Pinpoint the cell where the given text exists, returning its (X, Y) midpoint coordinate. 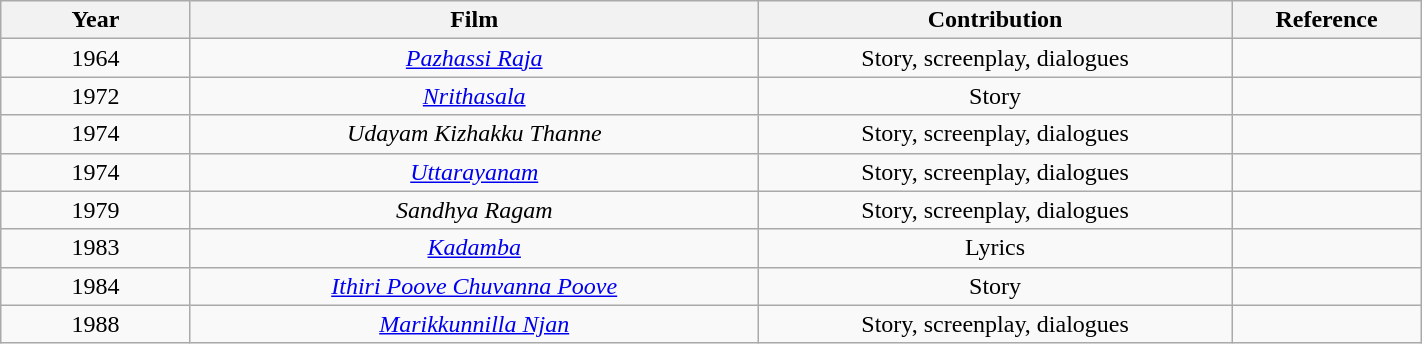
1983 (96, 248)
Pazhassi Raja (474, 58)
1972 (96, 96)
Marikkunnilla Njan (474, 324)
1984 (96, 286)
Uttarayanam (474, 172)
Ithiri Poove Chuvanna Poove (474, 286)
1979 (96, 210)
Contribution (995, 20)
Film (474, 20)
1964 (96, 58)
1988 (96, 324)
Nrithasala (474, 96)
Lyrics (995, 248)
Udayam Kizhakku Thanne (474, 134)
Kadamba (474, 248)
Reference (1326, 20)
Year (96, 20)
Sandhya Ragam (474, 210)
